Locate the cell with the specified text and output its [x, y] center coordinate. 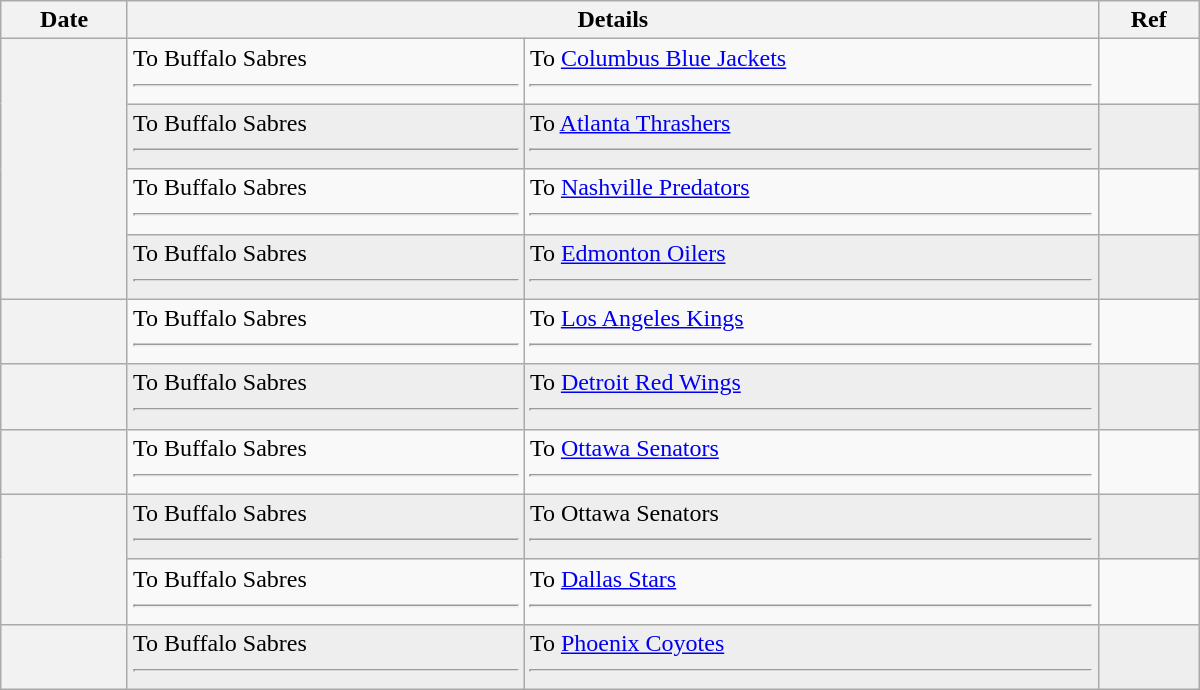
To Los Angeles Kings [811, 332]
Ref [1148, 20]
To Detroit Red Wings [811, 396]
To Atlanta Thrashers [811, 136]
Details [612, 20]
To Columbus Blue Jackets [811, 72]
To Edmonton Oilers [811, 266]
To Dallas Stars [811, 592]
To Nashville Predators [811, 202]
Date [64, 20]
To Phoenix Coyotes [811, 656]
